Pinpoint the cell where the given text exists, returning its (X, Y) midpoint coordinate. 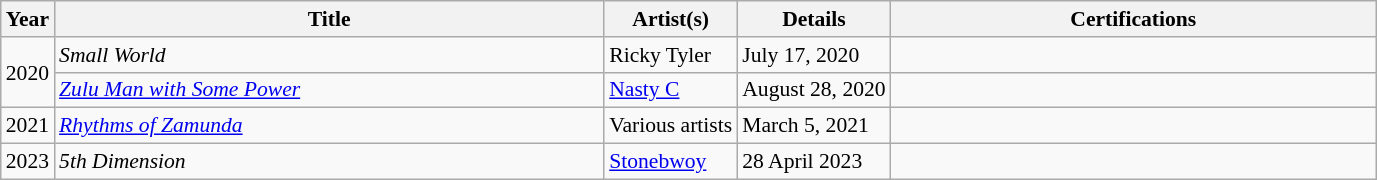
28 April 2023 (814, 162)
Zulu Man with Some Power (329, 90)
5th Dimension (329, 162)
Title (329, 19)
Ricky Tyler (670, 55)
2021 (28, 126)
Artist(s) (670, 19)
July 17, 2020 (814, 55)
Year (28, 19)
Rhythms of Zamunda (329, 126)
Nasty C (670, 90)
August 28, 2020 (814, 90)
Details (814, 19)
Certifications (1134, 19)
Stonebwoy (670, 162)
Small World (329, 55)
2020 (28, 72)
March 5, 2021 (814, 126)
Various artists (670, 126)
2023 (28, 162)
